Capture the cell that displays the provided text and extract its [x, y] central coordinate. 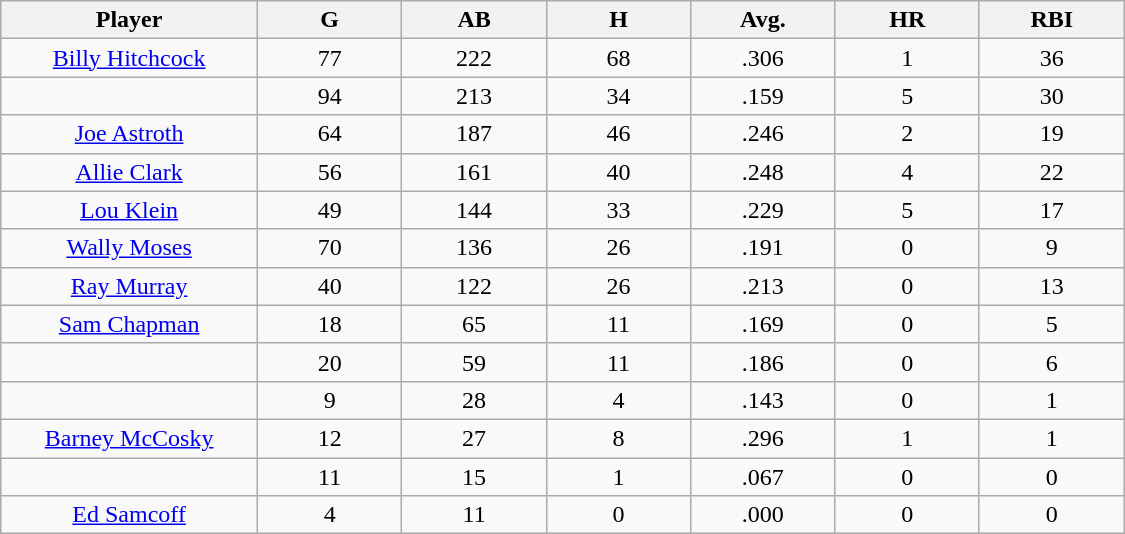
19 [1052, 134]
136 [474, 248]
56 [329, 172]
Ray Murray [130, 286]
Billy Hitchcock [130, 58]
187 [474, 134]
27 [474, 438]
.246 [763, 134]
HR [907, 20]
161 [474, 172]
17 [1052, 210]
59 [474, 362]
36 [1052, 58]
68 [618, 58]
15 [474, 477]
.229 [763, 210]
Player [130, 20]
30 [1052, 96]
H [618, 20]
.296 [763, 438]
.169 [763, 324]
22 [1052, 172]
8 [618, 438]
94 [329, 96]
.000 [763, 515]
12 [329, 438]
64 [329, 134]
13 [1052, 286]
.067 [763, 477]
18 [329, 324]
Avg. [763, 20]
28 [474, 400]
.191 [763, 248]
Barney McCosky [130, 438]
49 [329, 210]
G [329, 20]
Wally Moses [130, 248]
77 [329, 58]
.159 [763, 96]
122 [474, 286]
.186 [763, 362]
.248 [763, 172]
AB [474, 20]
Allie Clark [130, 172]
70 [329, 248]
Lou Klein [130, 210]
20 [329, 362]
33 [618, 210]
Sam Chapman [130, 324]
.213 [763, 286]
65 [474, 324]
34 [618, 96]
222 [474, 58]
144 [474, 210]
46 [618, 134]
.143 [763, 400]
Joe Astroth [130, 134]
RBI [1052, 20]
.306 [763, 58]
Ed Samcoff [130, 515]
2 [907, 134]
6 [1052, 362]
213 [474, 96]
